Scan for the cell matching the given text and deliver its [X, Y] coordinate at center. 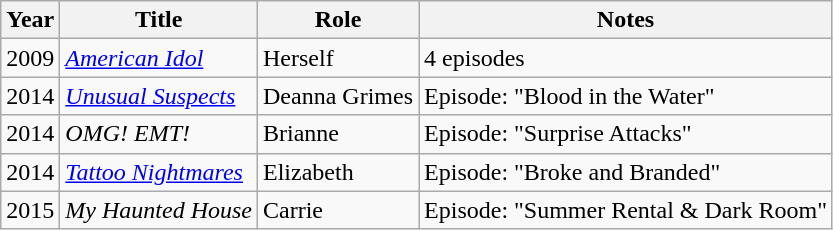
Elizabeth [338, 172]
Tattoo Nightmares [159, 172]
Episode: "Broke and Branded" [626, 172]
OMG! EMT! [159, 134]
My Haunted House [159, 210]
Role [338, 20]
Carrie [338, 210]
4 episodes [626, 58]
2009 [30, 58]
Episode: "Blood in the Water" [626, 96]
Herself [338, 58]
Deanna Grimes [338, 96]
Title [159, 20]
Unusual Suspects [159, 96]
Year [30, 20]
Episode: "Summer Rental & Dark Room" [626, 210]
Brianne [338, 134]
American Idol [159, 58]
2015 [30, 210]
Episode: "Surprise Attacks" [626, 134]
Notes [626, 20]
